Provide the [X, Y] coordinate of the cell's center where the given text is located.  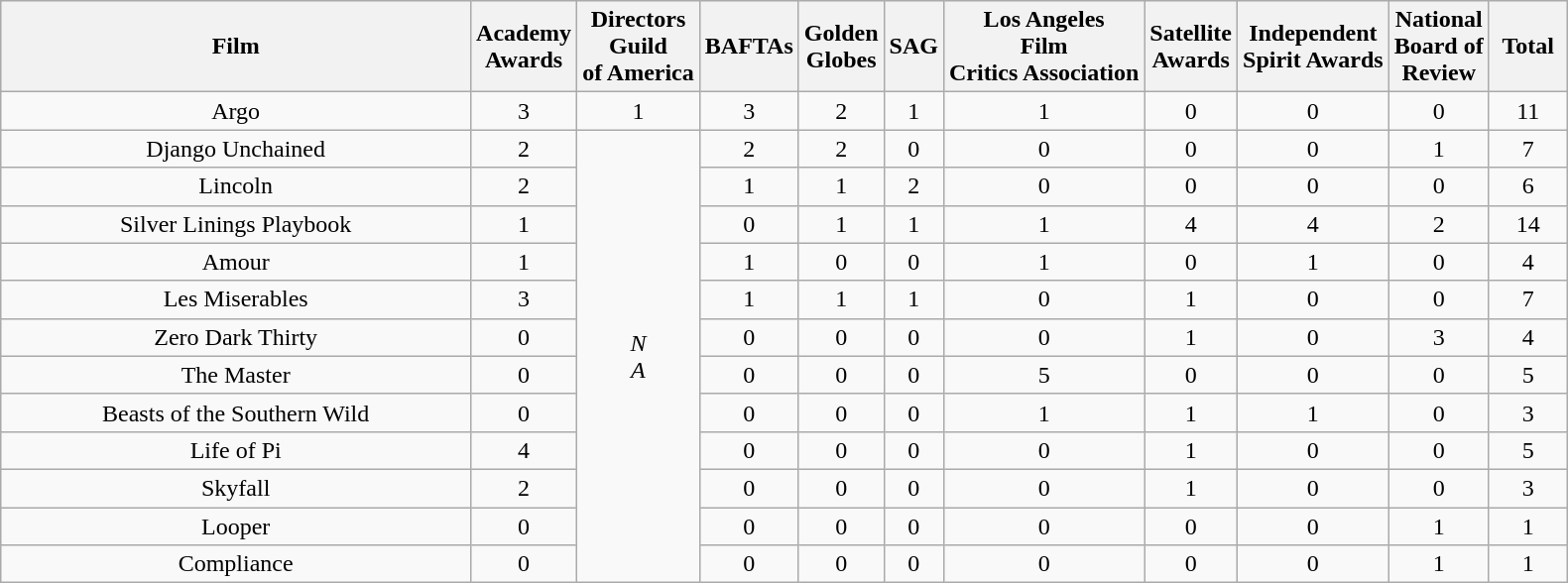
Total [1527, 47]
Life of Pi [236, 450]
N A [639, 357]
Academy Awards [524, 47]
Lincoln [236, 186]
Les Miserables [236, 299]
Zero Dark Thirty [236, 337]
Skyfall [236, 488]
6 [1527, 186]
Golden Globes [841, 47]
11 [1527, 111]
Los Angeles Film Critics Association [1043, 47]
Directors Guild of America [639, 47]
Satellite Awards [1191, 47]
BAFTAs [749, 47]
Beasts of the Southern Wild [236, 412]
National Board of Review [1438, 47]
The Master [236, 375]
Film [236, 47]
14 [1527, 224]
Django Unchained [236, 149]
Looper [236, 526]
SAG [913, 47]
Independent Spirit Awards [1313, 47]
Argo [236, 111]
Amour [236, 262]
Silver Linings Playbook [236, 224]
Compliance [236, 564]
